Find where the given text appears and provide that cell's center as (X, Y) coordinate. 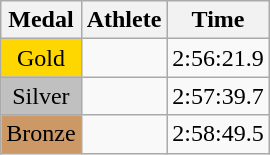
Athlete (124, 20)
Bronze (41, 134)
Medal (41, 20)
2:57:39.7 (218, 96)
Gold (41, 58)
2:58:49.5 (218, 134)
2:56:21.9 (218, 58)
Time (218, 20)
Silver (41, 96)
